Return the [x, y] coordinate for the center point of the cell that contains the specified text.  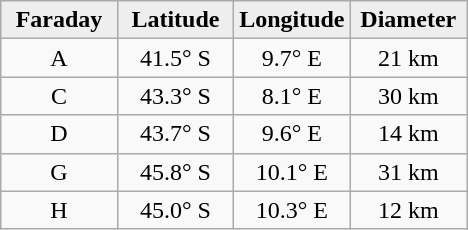
10.3° E [292, 210]
Longitude [292, 20]
Latitude [175, 20]
Diameter [408, 20]
Faraday [59, 20]
9.6° E [292, 134]
C [59, 96]
A [59, 58]
8.1° E [292, 96]
45.0° S [175, 210]
14 km [408, 134]
31 km [408, 172]
21 km [408, 58]
45.8° S [175, 172]
G [59, 172]
H [59, 210]
43.7° S [175, 134]
10.1° E [292, 172]
30 km [408, 96]
41.5° S [175, 58]
D [59, 134]
12 km [408, 210]
43.3° S [175, 96]
9.7° E [292, 58]
